From the cell containing the given text, extract its center point as [X, Y] coordinate. 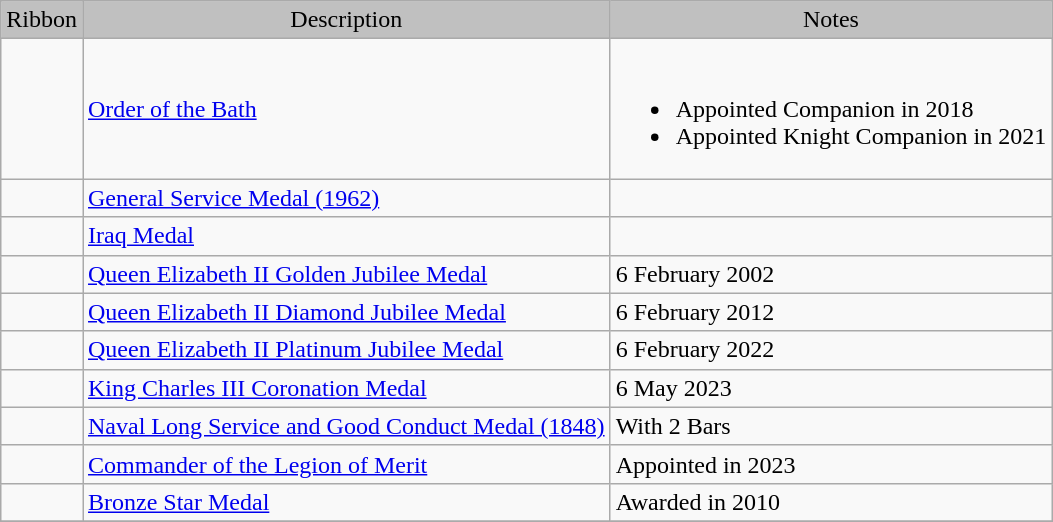
Commander of the Legion of Merit [346, 464]
Notes [831, 20]
Queen Elizabeth II Golden Jubilee Medal [346, 274]
6 February 2002 [831, 274]
6 February 2022 [831, 350]
Iraq Medal [346, 236]
6 February 2012 [831, 312]
Bronze Star Medal [346, 502]
Appointed Companion in 2018Appointed Knight Companion in 2021 [831, 109]
Order of the Bath [346, 109]
Naval Long Service and Good Conduct Medal (1848) [346, 426]
King Charles III Coronation Medal [346, 388]
Ribbon [42, 20]
With 2 Bars [831, 426]
Appointed in 2023 [831, 464]
Description [346, 20]
Queen Elizabeth II Platinum Jubilee Medal [346, 350]
6 May 2023 [831, 388]
General Service Medal (1962) [346, 198]
Queen Elizabeth II Diamond Jubilee Medal [346, 312]
Awarded in 2010 [831, 502]
